Detect which cell encompasses the target text, then output its (X, Y) center coordinate. 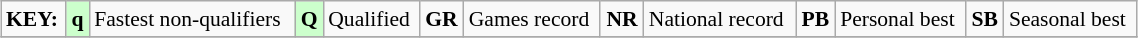
KEY: (34, 19)
PB (816, 19)
SB (985, 19)
Seasonal best (1070, 19)
Q (309, 19)
Personal best (900, 19)
q (78, 19)
National record (720, 19)
Qualified (371, 19)
GR (442, 19)
Fastest non-qualifiers (192, 19)
NR (622, 19)
Games record (532, 19)
